Find where the given text appears and provide that cell's center as (x, y) coordinate. 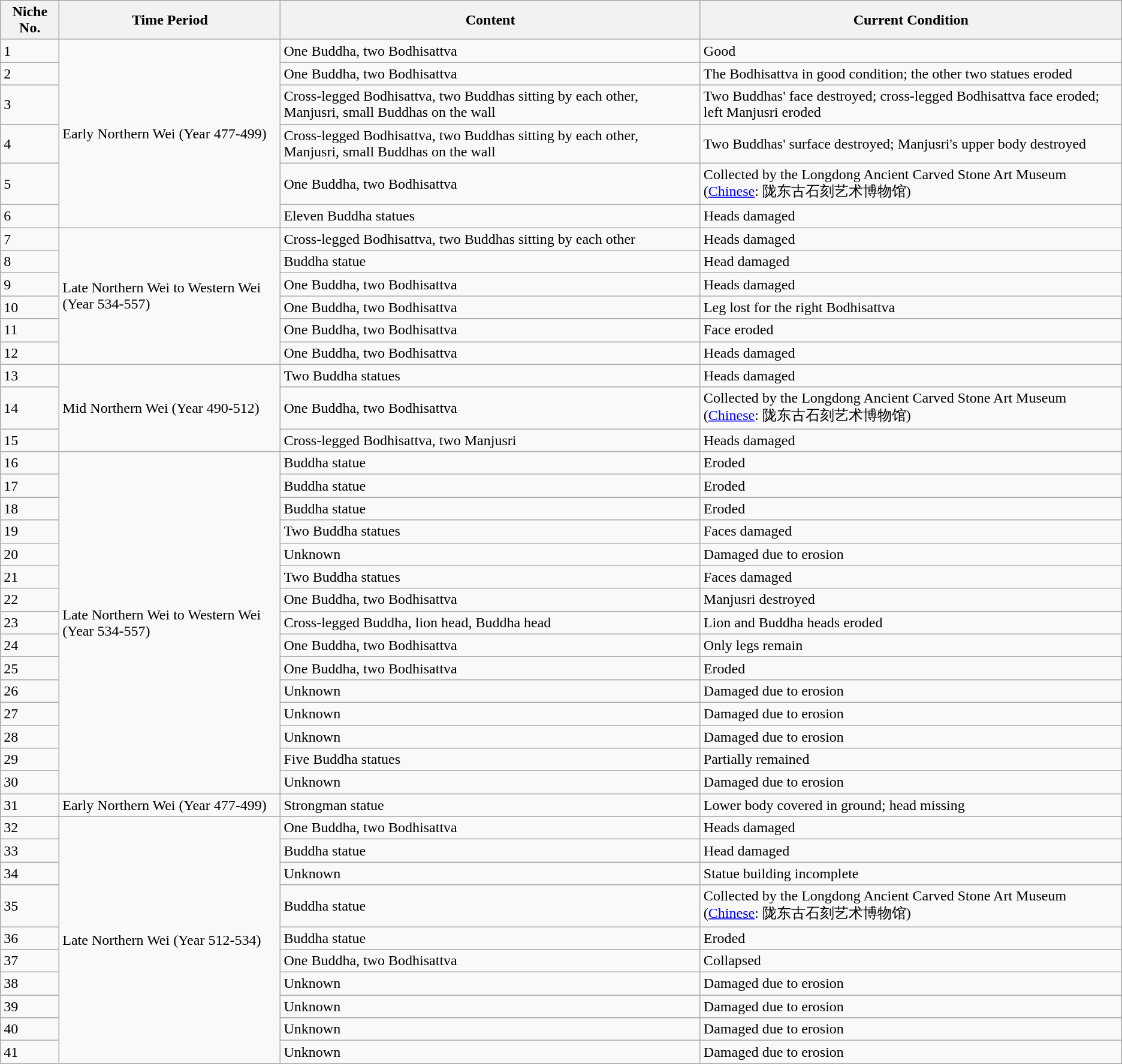
Mid Northern Wei (Year 490-512) (170, 408)
41 (30, 1052)
14 (30, 408)
38 (30, 984)
15 (30, 440)
31 (30, 805)
Late Northern Wei (Year 512-534) (170, 940)
35 (30, 906)
Two Buddhas' surface destroyed; Manjusri's upper body destroyed (911, 144)
Lion and Buddha heads eroded (911, 622)
39 (30, 1006)
22 (30, 600)
Only legs remain (911, 645)
Leg lost for the right Bodhisattva (911, 307)
21 (30, 577)
3 (30, 104)
Strongman statue (490, 805)
Eleven Buddha statues (490, 216)
Two Buddhas' face destroyed; cross-legged Bodhisattva face eroded; left Manjusri eroded (911, 104)
40 (30, 1029)
32 (30, 828)
17 (30, 486)
36 (30, 938)
Good (911, 51)
28 (30, 736)
4 (30, 144)
24 (30, 645)
Niche No. (30, 20)
13 (30, 376)
Content (490, 20)
19 (30, 531)
30 (30, 782)
11 (30, 330)
9 (30, 285)
Time Period (170, 20)
Cross-legged Buddha, lion head, Buddha head (490, 622)
8 (30, 262)
Partially remained (911, 760)
2 (30, 74)
34 (30, 873)
37 (30, 961)
5 (30, 184)
Five Buddha statues (490, 760)
18 (30, 509)
Lower body covered in ground; head missing (911, 805)
29 (30, 760)
Face eroded (911, 330)
7 (30, 239)
33 (30, 851)
Current Condition (911, 20)
The Bodhisattva in good condition; the other two statues eroded (911, 74)
12 (30, 353)
Collapsed (911, 961)
20 (30, 554)
6 (30, 216)
27 (30, 714)
1 (30, 51)
16 (30, 463)
Manjusri destroyed (911, 600)
Cross-legged Bodhisattva, two Manjusri (490, 440)
Cross-legged Bodhisattva, two Buddhas sitting by each other (490, 239)
26 (30, 691)
23 (30, 622)
25 (30, 668)
10 (30, 307)
Statue building incomplete (911, 873)
